Locate the cell with the specified text and output its [x, y] center coordinate. 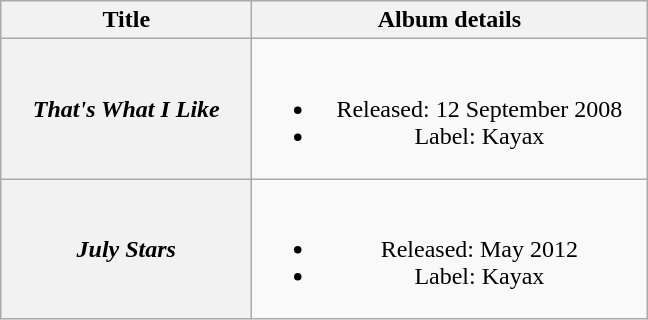
Released: May 2012Label: Kayax [450, 249]
Album details [450, 20]
July Stars [126, 249]
Released: 12 September 2008Label: Kayax [450, 109]
Title [126, 20]
That's What I Like [126, 109]
